From the cell containing the given text, extract its center point as [X, Y] coordinate. 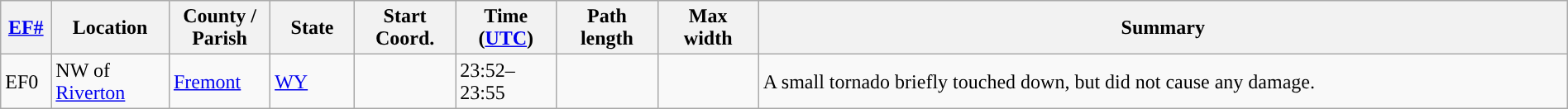
Start Coord. [404, 28]
EF0 [26, 81]
23:52–23:55 [506, 81]
EF# [26, 28]
Path length [607, 28]
A small tornado briefly touched down, but did not cause any damage. [1163, 81]
County / Parish [219, 28]
Max width [708, 28]
State [313, 28]
Location [111, 28]
NW of Riverton [111, 81]
Time (UTC) [506, 28]
Fremont [219, 81]
WY [313, 81]
Summary [1163, 28]
